Find where the given text appears and provide that cell's center as (x, y) coordinate. 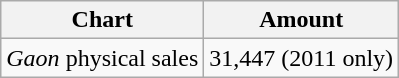
Amount (302, 20)
Gaon physical sales (102, 58)
31,447 (2011 only) (302, 58)
Chart (102, 20)
